Find where the given text appears and provide that cell's center as [X, Y] coordinate. 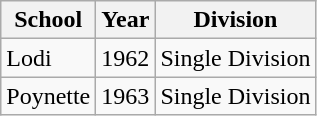
1962 [126, 58]
Division [236, 20]
Poynette [48, 96]
Lodi [48, 58]
Year [126, 20]
School [48, 20]
1963 [126, 96]
